Scan for the cell matching the given text and deliver its [X, Y] coordinate at center. 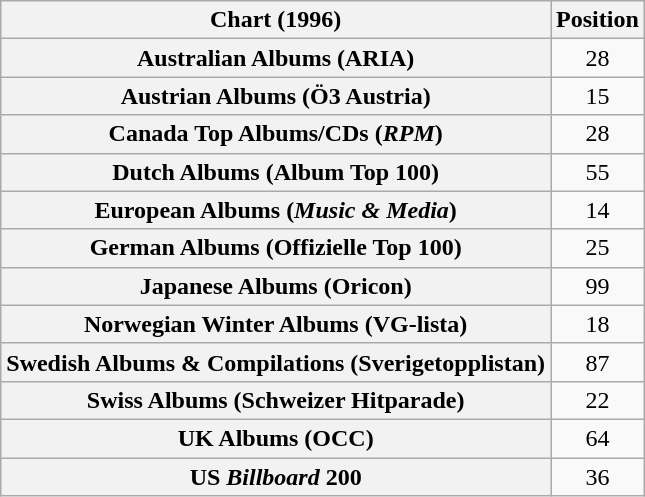
18 [598, 324]
Swedish Albums & Compilations (Sverigetopplistan) [276, 362]
German Albums (Offizielle Top 100) [276, 248]
99 [598, 286]
64 [598, 438]
15 [598, 96]
Austrian Albums (Ö3 Austria) [276, 96]
14 [598, 210]
Japanese Albums (Oricon) [276, 286]
Dutch Albums (Album Top 100) [276, 172]
Swiss Albums (Schweizer Hitparade) [276, 400]
Chart (1996) [276, 20]
European Albums (Music & Media) [276, 210]
22 [598, 400]
Australian Albums (ARIA) [276, 58]
25 [598, 248]
87 [598, 362]
Norwegian Winter Albums (VG-lista) [276, 324]
55 [598, 172]
36 [598, 477]
Canada Top Albums/CDs (RPM) [276, 134]
UK Albums (OCC) [276, 438]
US Billboard 200 [276, 477]
Position [598, 20]
